Determine the (x, y) coordinate at the center of the cell enclosing the given text.  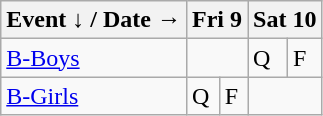
Fri 9 (216, 20)
B-Girls (94, 96)
Sat 10 (285, 20)
B-Boys (94, 58)
Event ↓ / Date → (94, 20)
